Detect which cell encompasses the target text, then output its [x, y] center coordinate. 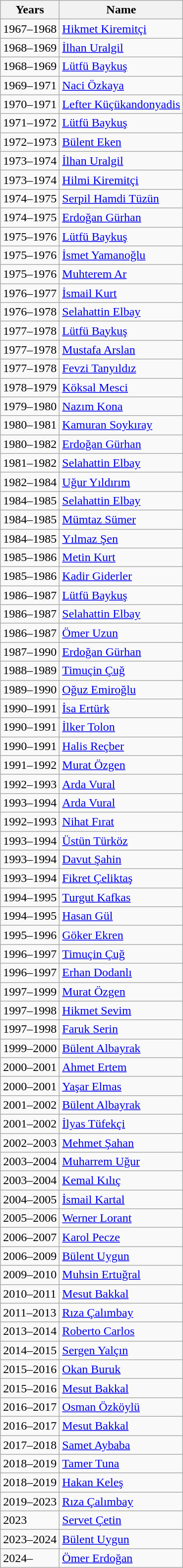
Uğur Yıldırım [121, 482]
Mehmet Şahan [121, 1142]
Muhsin Ertuğral [121, 1275]
Metin Kurt [121, 558]
1991–1992 [30, 765]
Serpil Hamdi Tüzün [121, 198]
1972–1973 [30, 142]
Ömer Erdoğan [121, 1558]
2019–2023 [30, 1502]
Kadir Giderler [121, 576]
Ahmet Ertem [121, 1067]
1971–1972 [30, 123]
1969–1971 [30, 85]
2006–2007 [30, 1237]
2005–2006 [30, 1218]
İlker Tolon [121, 727]
Göker Ekren [121, 935]
Hasan Gül [121, 916]
Servet Çetin [121, 1520]
Osman Özköylü [121, 1407]
Hikmet Sevim [121, 1010]
Hilmi Kiremitçi [121, 180]
1988–1989 [30, 671]
Köksal Mesci [121, 387]
Okan Buruk [121, 1369]
İsa Ertürk [121, 708]
2017–2018 [30, 1445]
Muhterem Ar [121, 274]
2010–2011 [30, 1294]
Werner Lorant [121, 1218]
1970–1971 [30, 104]
1981–1982 [30, 463]
1980–1982 [30, 444]
Tamer Tuna [121, 1464]
Lefter Küçükandonyadis [121, 104]
2004–2005 [30, 1199]
Hakan Keleş [121, 1483]
Karol Pecze [121, 1237]
2023 [30, 1520]
İsmail Kurt [121, 293]
Kamuran Soykıray [121, 425]
2006–2009 [30, 1256]
Nazım Kona [121, 406]
İsmet Yamanoğlu [121, 255]
2009–2010 [30, 1275]
Samet Aybaba [121, 1445]
Erhan Dodanlı [121, 973]
1979–1980 [30, 406]
Halis Reçber [121, 746]
Sergen Yalçın [121, 1350]
Mustafa Arslan [121, 350]
Fikret Çeliktaş [121, 878]
1999–2000 [30, 1048]
Davut Şahin [121, 860]
Naci Özkaya [121, 85]
1982–1984 [30, 482]
2014–2015 [30, 1350]
1967–1968 [30, 29]
2013–2014 [30, 1331]
1989–1990 [30, 690]
Ömer Uzun [121, 633]
1987–1990 [30, 652]
Muharrem Uğur [121, 1162]
Yaşar Elmas [121, 1086]
Oğuz Emiroğlu [121, 690]
Turgut Kafkas [121, 897]
Nihat Fırat [121, 821]
Hikmet Kiremitçi [121, 29]
Fevzi Tanyıldız [121, 369]
2023–2024 [30, 1539]
1976–1977 [30, 293]
Kemal Kılıç [121, 1181]
İlyas Tüfekçi [121, 1124]
2002–2003 [30, 1142]
2011–2013 [30, 1313]
Faruk Serin [121, 1029]
İsmail Kartal [121, 1199]
1995–1996 [30, 935]
Years [30, 10]
Bülent Eken [121, 142]
1980–1981 [30, 425]
Name [121, 10]
2024– [30, 1558]
1978–1979 [30, 387]
1997–1999 [30, 992]
1976–1978 [30, 312]
Üstün Türköz [121, 841]
Yılmaz Şen [121, 538]
Mümtaz Sümer [121, 519]
Roberto Carlos [121, 1331]
